Identify which cell holds the provided text, then report its (X, Y) central coordinate. 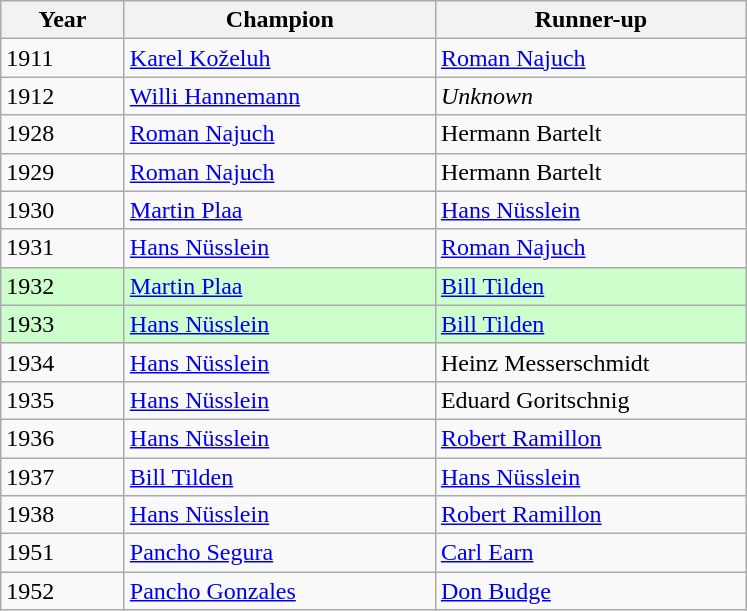
1937 (63, 477)
1929 (63, 172)
Pancho Gonzales (280, 591)
1933 (63, 324)
1932 (63, 286)
Unknown (590, 96)
Carl Earn (590, 553)
Pancho Segura (280, 553)
1952 (63, 591)
1931 (63, 248)
Karel Koželuh (280, 58)
Willi Hannemann (280, 96)
1935 (63, 400)
1911 (63, 58)
Don Budge (590, 591)
1930 (63, 210)
1928 (63, 134)
Eduard Goritschnig (590, 400)
Champion (280, 20)
Year (63, 20)
Runner-up (590, 20)
1912 (63, 96)
1934 (63, 362)
1938 (63, 515)
Heinz Messerschmidt (590, 362)
1936 (63, 438)
1951 (63, 553)
